Return [x, y] of the center of cell containing provided text 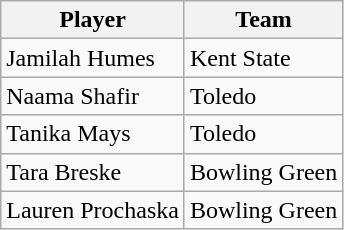
Team [263, 20]
Naama Shafir [93, 96]
Player [93, 20]
Tara Breske [93, 172]
Tanika Mays [93, 134]
Lauren Prochaska [93, 210]
Jamilah Humes [93, 58]
Kent State [263, 58]
